Detect which cell encompasses the target text, then output its [X, Y] center coordinate. 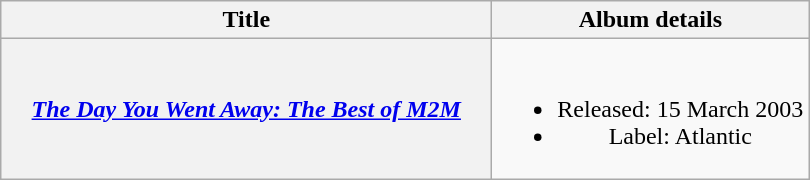
Album details [650, 20]
Released: 15 March 2003Label: Atlantic [650, 109]
Title [246, 20]
The Day You Went Away: The Best of M2M [246, 109]
